Pinpoint the cell where the given text exists, returning its [x, y] midpoint coordinate. 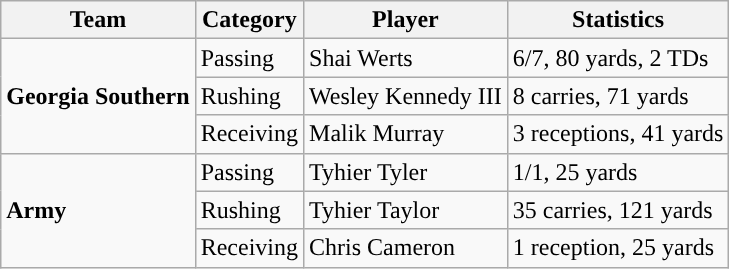
6/7, 80 yards, 2 TDs [618, 58]
Tyhier Taylor [406, 210]
Tyhier Tyler [406, 172]
8 carries, 71 yards [618, 96]
Chris Cameron [406, 248]
Shai Werts [406, 58]
1/1, 25 yards [618, 172]
Malik Murray [406, 134]
1 reception, 25 yards [618, 248]
3 receptions, 41 yards [618, 134]
Category [249, 20]
Team [98, 20]
35 carries, 121 yards [618, 210]
Army [98, 210]
Player [406, 20]
Statistics [618, 20]
Wesley Kennedy III [406, 96]
Georgia Southern [98, 96]
